Scan for the cell matching the given text and deliver its [X, Y] coordinate at center. 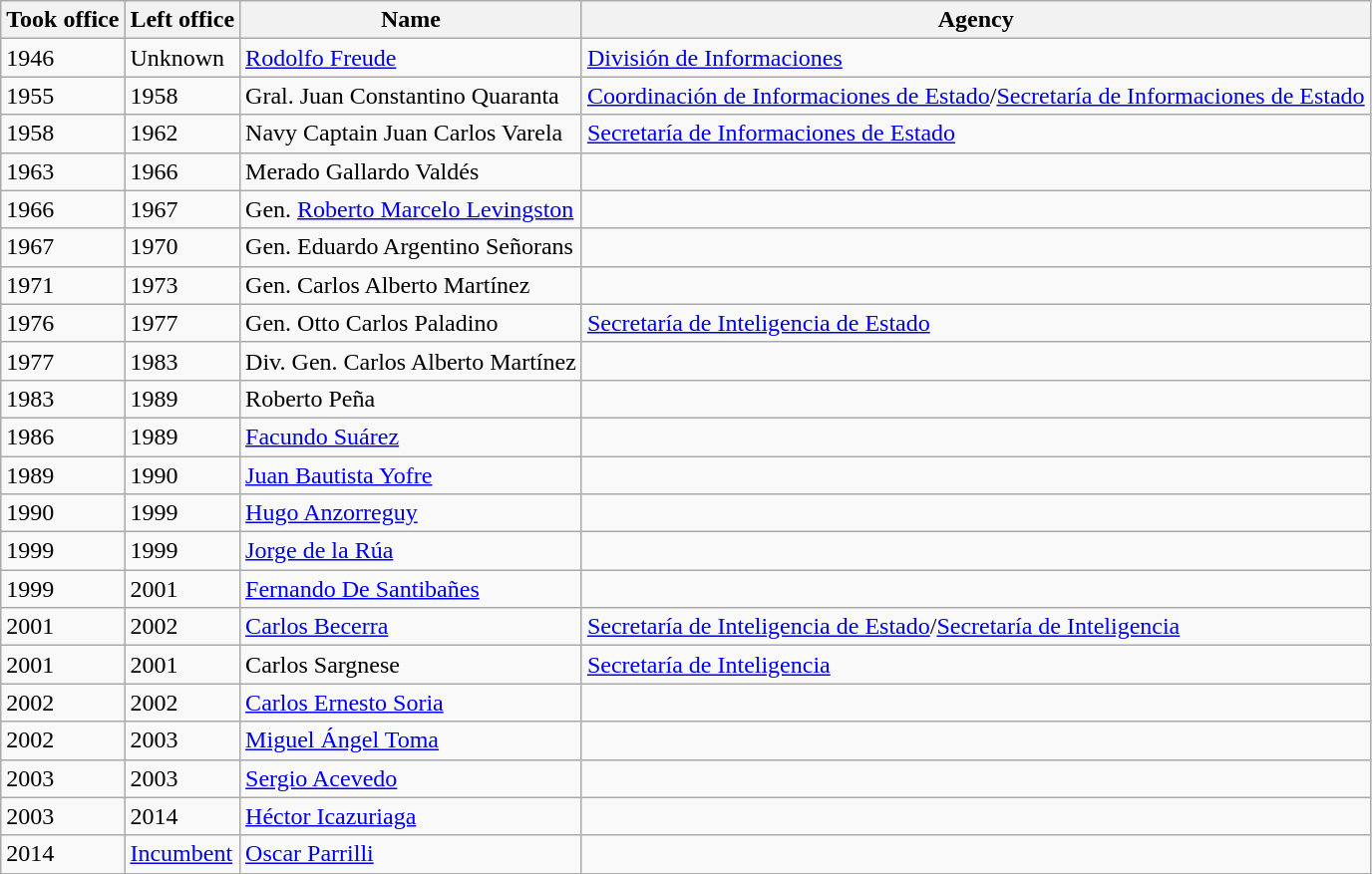
Agency [975, 20]
Secretaría de Informaciones de Estado [975, 134]
1963 [63, 171]
Gral. Juan Constantino Quaranta [411, 96]
Miguel Ángel Toma [411, 740]
Gen. Eduardo Argentino Señorans [411, 247]
Unknown [182, 58]
1962 [182, 134]
1955 [63, 96]
Merado Gallardo Valdés [411, 171]
Carlos Becerra [411, 627]
Rodolfo Freude [411, 58]
1973 [182, 285]
Coordinación de Informaciones de Estado/Secretaría de Informaciones de Estado [975, 96]
Gen. Carlos Alberto Martínez [411, 285]
Fernando De Santibañes [411, 589]
1946 [63, 58]
Name [411, 20]
Roberto Peña [411, 399]
Carlos Ernesto Soria [411, 703]
Navy Captain Juan Carlos Varela [411, 134]
Took office [63, 20]
Sergio Acevedo [411, 778]
Gen. Roberto Marcelo Levingston [411, 209]
Juan Bautista Yofre [411, 475]
Hugo Anzorreguy [411, 513]
Div. Gen. Carlos Alberto Martínez [411, 361]
Jorge de la Rúa [411, 551]
Carlos Sargnese [411, 665]
Incumbent [182, 854]
Héctor Icazuriaga [411, 816]
Oscar Parrilli [411, 854]
1976 [63, 323]
Gen. Otto Carlos Paladino [411, 323]
1986 [63, 437]
Secretaría de Inteligencia de Estado/Secretaría de Inteligencia [975, 627]
División de Informaciones [975, 58]
Left office [182, 20]
Secretaría de Inteligencia [975, 665]
1971 [63, 285]
1970 [182, 247]
Secretaría de Inteligencia de Estado [975, 323]
Facundo Suárez [411, 437]
